From the cell containing the given text, extract its center point as [x, y] coordinate. 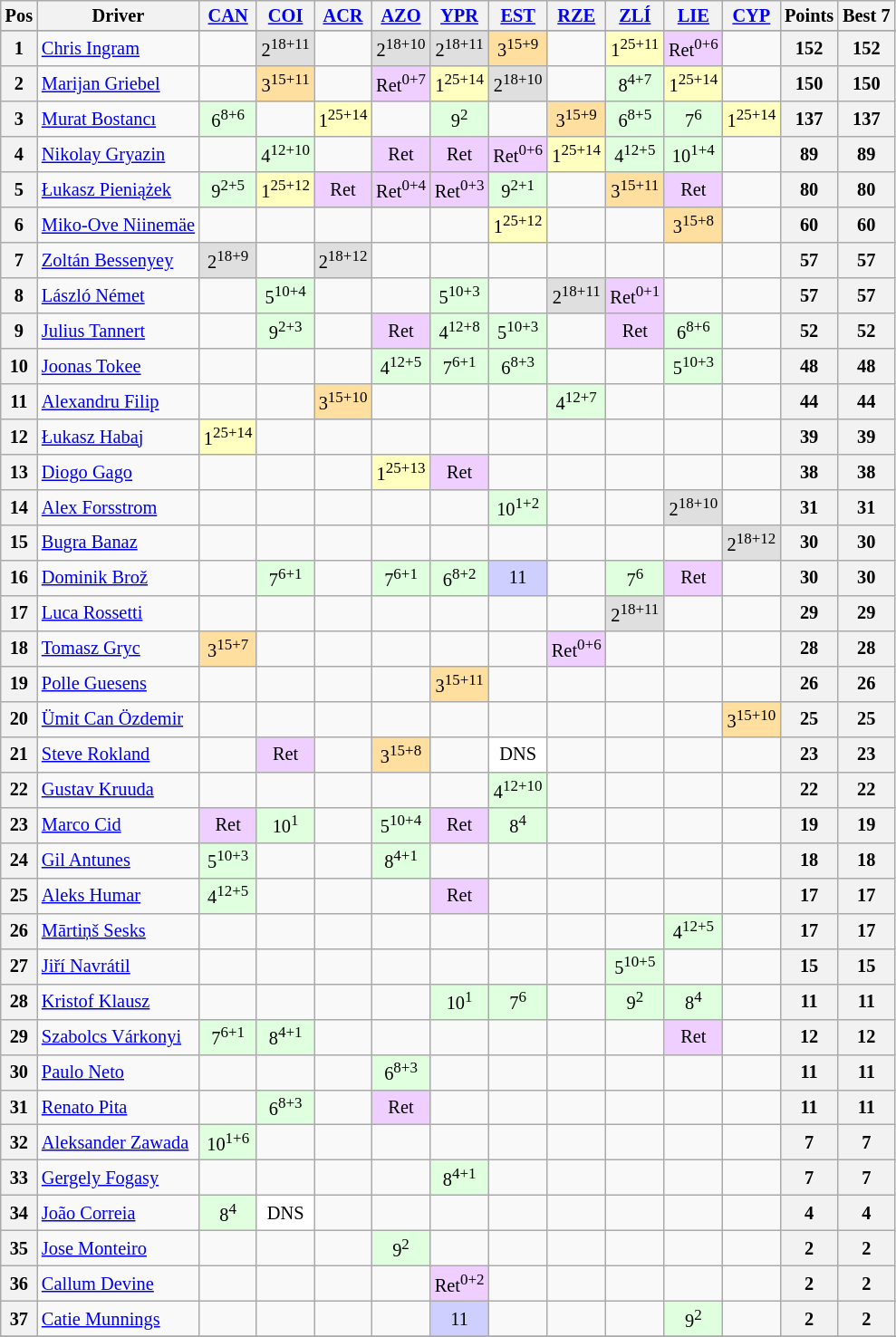
14 [19, 507]
68+2 [460, 578]
10 [19, 366]
EST [518, 15]
Best 7 [866, 15]
CYP [752, 15]
24 [19, 861]
COI [284, 15]
Ümit Can Özdemir [118, 719]
Dominik Brož [118, 578]
Gustav Kruuda [118, 790]
32 [19, 1143]
Kristof Klausz [118, 1002]
510+5 [636, 966]
Gergely Fogasy [118, 1178]
Łukasz Pieniążek [118, 190]
Gil Antunes [118, 861]
37 [19, 1319]
Steve Rokland [118, 754]
33 [19, 1178]
20 [19, 719]
LIE [694, 15]
Łukasz Habaj [118, 437]
218+9 [228, 261]
315+7 [228, 649]
Paulo Neto [118, 1072]
Ret0+1 [636, 295]
5 [19, 190]
412+8 [460, 332]
Bugra Banaz [118, 542]
Zoltán Bessenyey [118, 261]
Julius Tannert [118, 332]
Ret0+7 [400, 83]
Murat Bostancı [118, 120]
ZLÍ [636, 15]
László Német [118, 295]
13 [19, 471]
ACR [342, 15]
8 [19, 295]
9 [19, 332]
16 [19, 578]
Miko-Ove Niinemäe [118, 225]
Polle Guesens [118, 683]
Chris Ingram [118, 49]
34 [19, 1212]
101+2 [518, 507]
Ret0+4 [400, 190]
Diogo Gago [118, 471]
Callum Devine [118, 1283]
21 [19, 754]
Joonas Tokee [118, 366]
101+6 [228, 1143]
Pos [19, 15]
Jiří Navrátil [118, 966]
Ret0+2 [460, 1283]
Aleks Humar [118, 895]
Points [809, 15]
Marco Cid [118, 824]
AZO [400, 15]
RZE [576, 15]
João Correia [118, 1212]
Ret0+3 [460, 190]
Jose Monteiro [118, 1248]
Driver [118, 15]
YPR [460, 15]
Mārtiņš Sesks [118, 931]
92+1 [518, 190]
Luca Rossetti [118, 612]
125+11 [636, 49]
412+7 [576, 402]
92+5 [228, 190]
CAN [228, 15]
125+13 [400, 471]
3 [19, 120]
Tomasz Gryc [118, 649]
Szabolcs Várkonyi [118, 1036]
68+5 [636, 120]
1 [19, 49]
101+4 [694, 154]
84+7 [636, 83]
6 [19, 225]
Alex Forsstrom [118, 507]
Nikolay Gryazin [118, 154]
Alexandru Filip [118, 402]
92+3 [284, 332]
Catie Munnings [118, 1319]
Renato Pita [118, 1107]
36 [19, 1283]
27 [19, 966]
Marijan Griebel [118, 83]
35 [19, 1248]
Aleksander Zawada [118, 1143]
